Identify which cell holds the provided text, then report its (X, Y) central coordinate. 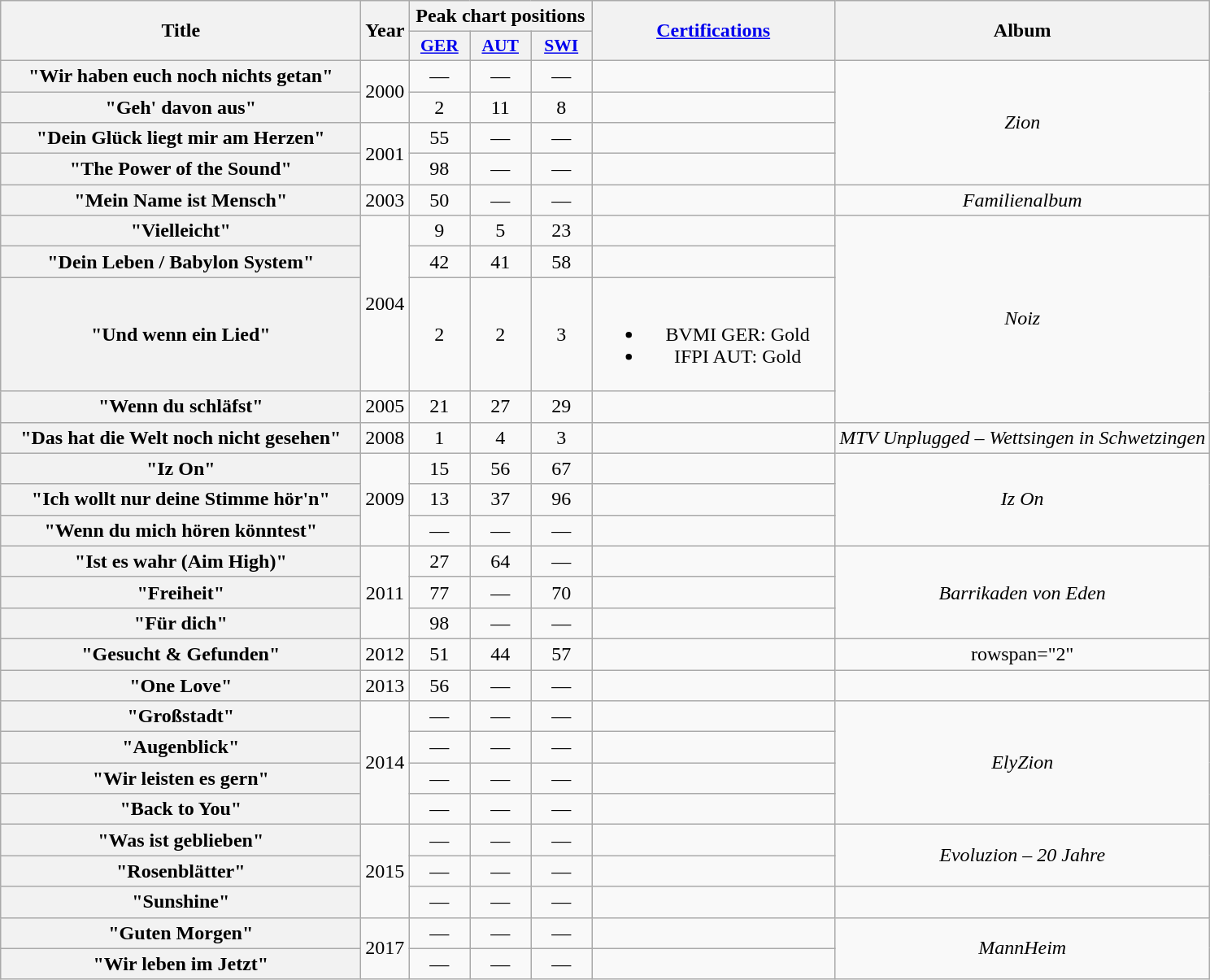
4 (501, 438)
Album (1023, 31)
BVMI GER: GoldIFPI AUT: Gold (714, 334)
"Freiheit" (181, 592)
"Für dich" (181, 623)
67 (561, 468)
"Wir haben euch noch nichts getan" (181, 76)
"Was ist geblieben" (181, 840)
2013 (385, 686)
2004 (385, 303)
64 (501, 561)
77 (439, 592)
rowspan="2" (1023, 654)
55 (439, 138)
Year (385, 31)
"Das hat die Welt noch nicht gesehen" (181, 438)
Certifications (714, 31)
2005 (385, 407)
"One Love" (181, 686)
9 (439, 231)
13 (439, 499)
2017 (385, 948)
Familienalbum (1023, 200)
37 (501, 499)
Evoluzion – 20 Jahre (1023, 856)
Barrikaden von Eden (1023, 592)
2003 (385, 200)
Iz On (1023, 499)
"Wenn du schläfst" (181, 407)
"Gesucht & Gefunden" (181, 654)
"Ist es wahr (Aim High)" (181, 561)
41 (501, 262)
"Ich wollt nur deine Stimme hör'n" (181, 499)
2011 (385, 592)
44 (501, 654)
50 (439, 200)
MannHeim (1023, 948)
"Iz On" (181, 468)
"Und wenn ein Lied" (181, 334)
"Dein Glück liegt mir am Herzen" (181, 138)
"Rosenblätter" (181, 871)
Title (181, 31)
2009 (385, 499)
MTV Unplugged – Wettsingen in Schwetzingen (1023, 438)
"Vielleicht" (181, 231)
51 (439, 654)
"Mein Name ist Mensch" (181, 200)
42 (439, 262)
58 (561, 262)
Noiz (1023, 319)
2015 (385, 871)
AUT (501, 46)
2014 (385, 763)
Zion (1023, 122)
"Back to You" (181, 809)
2012 (385, 654)
"The Power of the Sound" (181, 169)
"Wir leisten es gern" (181, 778)
5 (501, 231)
21 (439, 407)
29 (561, 407)
96 (561, 499)
2001 (385, 154)
11 (501, 107)
15 (439, 468)
70 (561, 592)
"Wenn du mich hören könntest" (181, 530)
23 (561, 231)
Peak chart positions (501, 16)
ElyZion (1023, 763)
2008 (385, 438)
"Augenblick" (181, 747)
GER (439, 46)
8 (561, 107)
57 (561, 654)
"Dein Leben / Babylon System" (181, 262)
1 (439, 438)
"Guten Morgen" (181, 933)
"Geh' davon aus" (181, 107)
SWI (561, 46)
2000 (385, 91)
"Großstadt" (181, 716)
"Sunshine" (181, 902)
"Wir leben im Jetzt" (181, 964)
